For the text-containing cell, return its midpoint in (x, y) coordinate format. 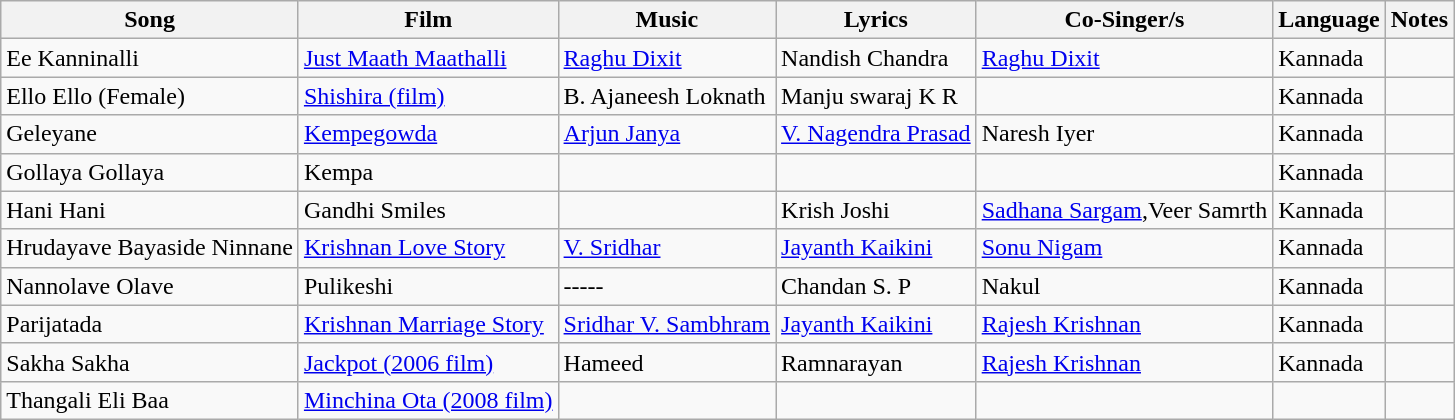
Kempegowda (428, 134)
Sridhar V. Sambhram (667, 324)
Film (428, 20)
Notes (1419, 20)
Nannolave Olave (150, 286)
Nandish Chandra (876, 58)
Chandan S. P (876, 286)
Pulikeshi (428, 286)
Krishnan Marriage Story (428, 324)
Geleyane (150, 134)
----- (667, 286)
Song (150, 20)
Gandhi Smiles (428, 210)
B. Ajaneesh Loknath (667, 96)
Kempa (428, 172)
Hani Hani (150, 210)
Nakul (1124, 286)
Hrudayave Bayaside Ninnane (150, 248)
Lyrics (876, 20)
Shishira (film) (428, 96)
Sadhana Sargam,Veer Samrth (1124, 210)
Language (1329, 20)
Jackpot (2006 film) (428, 362)
Parijatada (150, 324)
Minchina Ota (2008 film) (428, 400)
Naresh Iyer (1124, 134)
Krish Joshi (876, 210)
Ello Ello (Female) (150, 96)
Music (667, 20)
Krishnan Love Story (428, 248)
Ee Kanninalli (150, 58)
Gollaya Gollaya (150, 172)
V. Sridhar (667, 248)
Co-Singer/s (1124, 20)
Sonu Nigam (1124, 248)
V. Nagendra Prasad (876, 134)
Just Maath Maathalli (428, 58)
Ramnarayan (876, 362)
Arjun Janya (667, 134)
Sakha Sakha (150, 362)
Hameed (667, 362)
Manju swaraj K R (876, 96)
Thangali Eli Baa (150, 400)
